Extract the [X, Y] coordinate from the center of the cell holding the provided text.  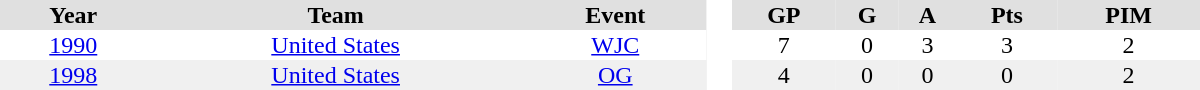
G [867, 15]
GP [784, 15]
4 [784, 75]
Year [74, 15]
Event [616, 15]
A [927, 15]
PIM [1128, 15]
1998 [74, 75]
OG [616, 75]
WJC [616, 45]
1990 [74, 45]
7 [784, 45]
Pts [1008, 15]
Team [336, 15]
